Identify which cell holds the provided text, then report its [X, Y] central coordinate. 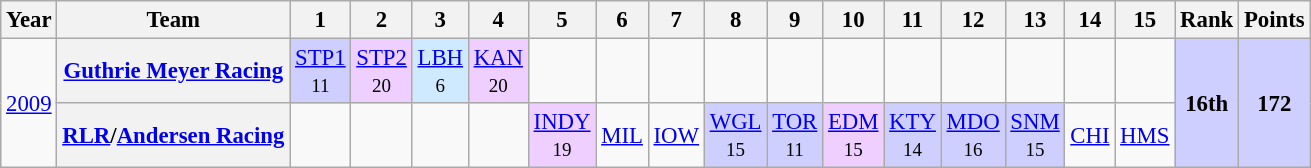
TOR11 [795, 136]
EDM15 [854, 136]
7 [676, 20]
IOW [676, 136]
Guthrie Meyer Racing [174, 72]
2009 [29, 104]
Team [174, 20]
WGL15 [735, 136]
RLR/Andersen Racing [174, 136]
4 [498, 20]
LBH6 [440, 72]
Rank [1207, 20]
13 [1035, 20]
KAN20 [498, 72]
3 [440, 20]
MDO16 [973, 136]
12 [973, 20]
16th [1207, 104]
14 [1090, 20]
15 [1145, 20]
MIL [622, 136]
INDY19 [562, 136]
HMS [1145, 136]
8 [735, 20]
172 [1274, 104]
STP111 [320, 72]
6 [622, 20]
9 [795, 20]
10 [854, 20]
CHI [1090, 136]
SNM15 [1035, 136]
5 [562, 20]
1 [320, 20]
11 [912, 20]
2 [382, 20]
STP220 [382, 72]
KTY14 [912, 136]
Year [29, 20]
Points [1274, 20]
